Find where the given text appears and provide that cell's center as [x, y] coordinate. 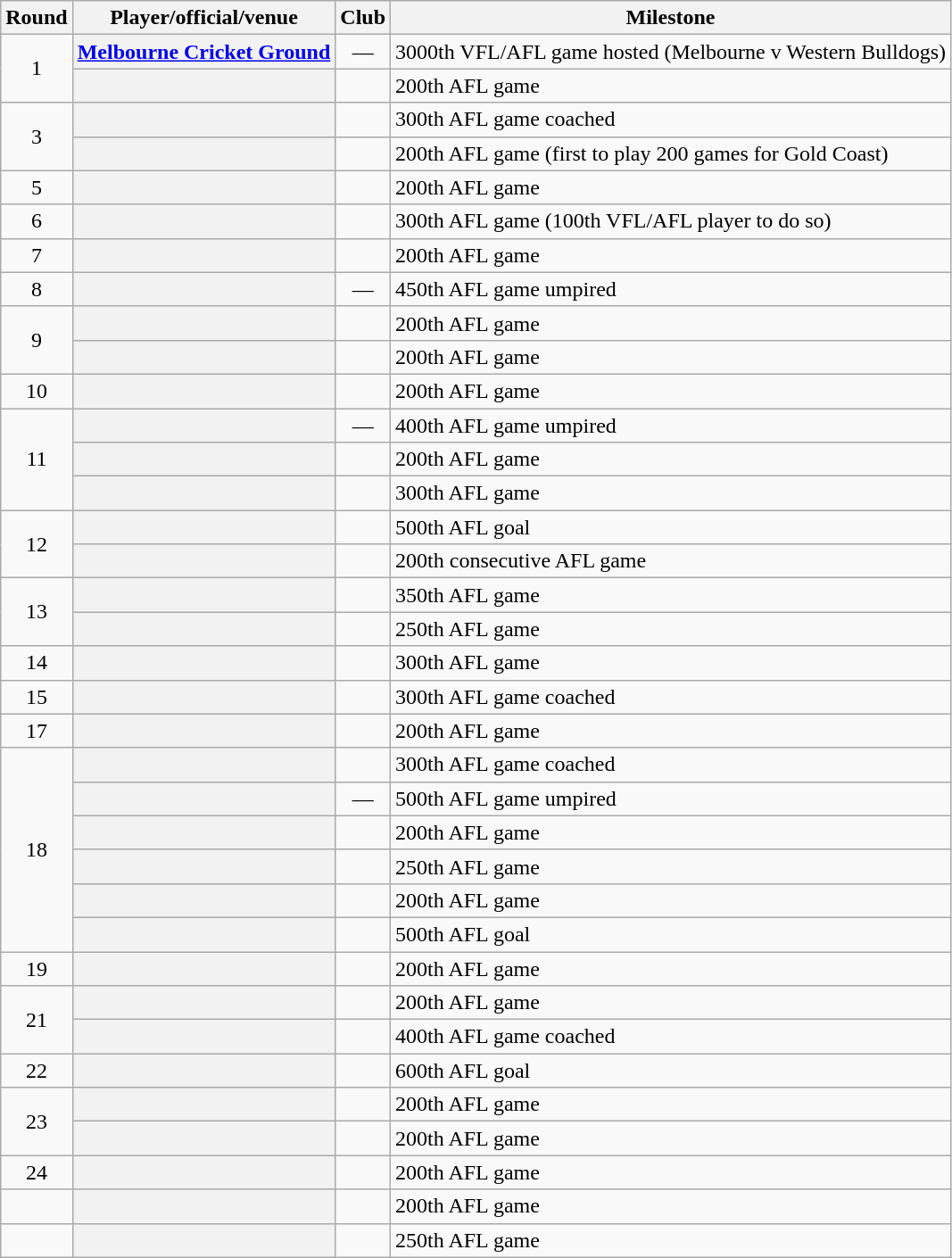
200th AFL game (first to play 200 games for Gold Coast) [671, 153]
15 [37, 697]
23 [37, 1121]
6 [37, 221]
7 [37, 255]
Melbourne Cricket Ground [203, 52]
400th AFL game umpired [671, 426]
12 [37, 544]
Club [363, 18]
400th AFL game coached [671, 1037]
11 [37, 459]
17 [37, 731]
300th AFL game (100th VFL/AFL player to do so) [671, 221]
10 [37, 391]
600th AFL goal [671, 1071]
Milestone [671, 18]
13 [37, 612]
18 [37, 849]
450th AFL game umpired [671, 289]
24 [37, 1172]
Round [37, 18]
200th consecutive AFL game [671, 561]
19 [37, 968]
350th AFL game [671, 595]
22 [37, 1071]
21 [37, 1020]
8 [37, 289]
3 [37, 137]
500th AFL game umpired [671, 799]
1 [37, 69]
14 [37, 663]
5 [37, 187]
3000th VFL/AFL game hosted (Melbourne v Western Bulldogs) [671, 52]
9 [37, 340]
Player/official/venue [203, 18]
